Output the (X, Y) coordinate of the center of the cell containing the given text.  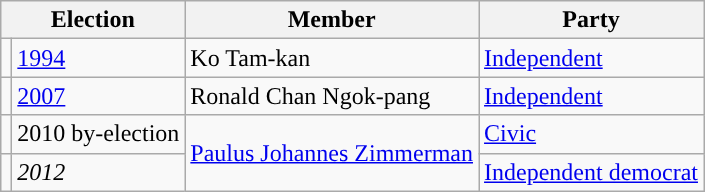
Party (592, 20)
2010 by-election (98, 134)
2012 (98, 172)
Paulus Johannes Zimmerman (332, 153)
Independent democrat (592, 172)
Ronald Chan Ngok-pang (332, 96)
Civic (592, 134)
2007 (98, 96)
Member (332, 20)
Election (93, 20)
1994 (98, 58)
Ko Tam-kan (332, 58)
